Search for the cell housing the specified text and yield its [x, y] center coordinate. 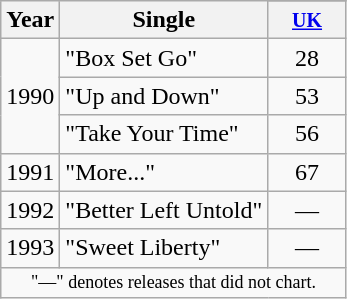
UK [308, 20]
"Up and Down" [164, 96]
"Take Your Time" [164, 134]
56 [308, 134]
"Box Set Go" [164, 58]
67 [308, 172]
1993 [30, 248]
28 [308, 58]
1990 [30, 96]
Year [30, 20]
"Sweet Liberty" [164, 248]
Single [164, 20]
"More..." [164, 172]
53 [308, 96]
"Better Left Untold" [164, 210]
"—" denotes releases that did not chart. [174, 282]
1992 [30, 210]
1991 [30, 172]
